From the cell containing the given text, extract its center point as (X, Y) coordinate. 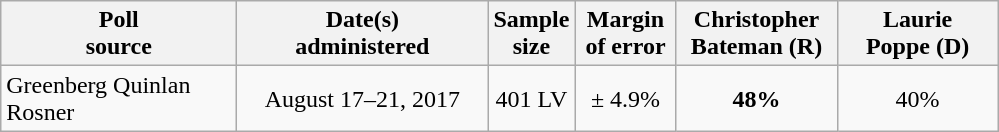
Poll source (119, 34)
40% (918, 98)
401 LV (532, 98)
Samplesize (532, 34)
Laurie Poppe (D) (918, 34)
Greenberg Quinlan Rosner (119, 98)
48% (756, 98)
Date(s) administered (362, 34)
August 17–21, 2017 (362, 98)
± 4.9% (626, 98)
Margin of error (626, 34)
Christopher Bateman (R) (756, 34)
